Search for the cell housing the specified text and yield its [X, Y] center coordinate. 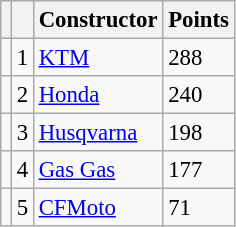
240 [198, 95]
Constructor [98, 20]
Husqvarna [98, 133]
177 [198, 170]
Gas Gas [98, 170]
71 [198, 208]
Points [198, 20]
198 [198, 133]
KTM [98, 58]
3 [22, 133]
5 [22, 208]
Honda [98, 95]
288 [198, 58]
2 [22, 95]
1 [22, 58]
4 [22, 170]
CFMoto [98, 208]
